Return the [x, y] coordinate for the center point of the cell that contains the specified text.  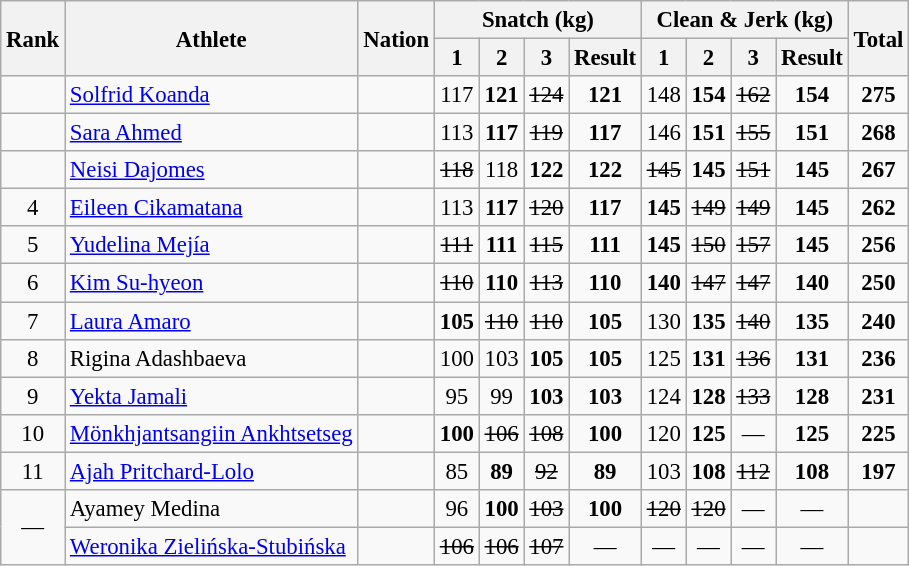
240 [878, 321]
231 [878, 396]
Laura Amaro [212, 321]
112 [754, 471]
157 [754, 245]
92 [546, 471]
136 [754, 358]
119 [546, 133]
275 [878, 95]
Clean & Jerk (kg) [744, 20]
250 [878, 283]
5 [33, 245]
Rank [33, 38]
95 [456, 396]
146 [664, 133]
225 [878, 433]
Eileen Cikamatana [212, 208]
148 [664, 95]
Total [878, 38]
11 [33, 471]
133 [754, 396]
130 [664, 321]
Yekta Jamali [212, 396]
Neisi Dajomes [212, 170]
Ayamey Medina [212, 509]
Rigina Adashbaeva [212, 358]
236 [878, 358]
155 [754, 133]
Snatch (kg) [538, 20]
256 [878, 245]
Solfrid Koanda [212, 95]
262 [878, 208]
4 [33, 208]
Athlete [212, 38]
7 [33, 321]
9 [33, 396]
Ajah Pritchard-Lolo [212, 471]
96 [456, 509]
Kim Su-hyeon [212, 283]
6 [33, 283]
150 [708, 245]
162 [754, 95]
Mönkhjantsangiin Ankhtsetseg [212, 433]
Sara Ahmed [212, 133]
8 [33, 358]
Yudelina Mejía [212, 245]
Nation [396, 38]
197 [878, 471]
85 [456, 471]
268 [878, 133]
10 [33, 433]
115 [546, 245]
Weronika Zielińska-Stubińska [212, 546]
99 [502, 396]
107 [546, 546]
267 [878, 170]
